Find where the given text appears and provide that cell's center as (X, Y) coordinate. 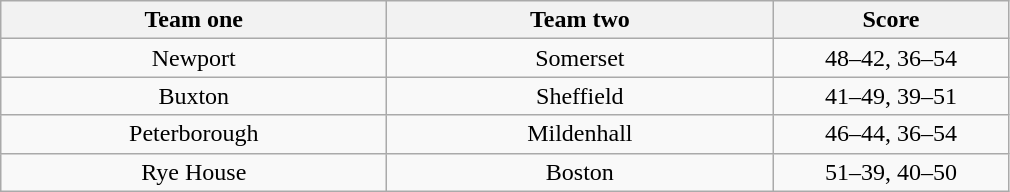
Rye House (194, 172)
Team two (580, 20)
Peterborough (194, 134)
46–44, 36–54 (891, 134)
Mildenhall (580, 134)
Somerset (580, 58)
Sheffield (580, 96)
Buxton (194, 96)
Team one (194, 20)
Newport (194, 58)
41–49, 39–51 (891, 96)
Score (891, 20)
51–39, 40–50 (891, 172)
Boston (580, 172)
48–42, 36–54 (891, 58)
